Extract the [X, Y] coordinate from the center of the cell holding the provided text.  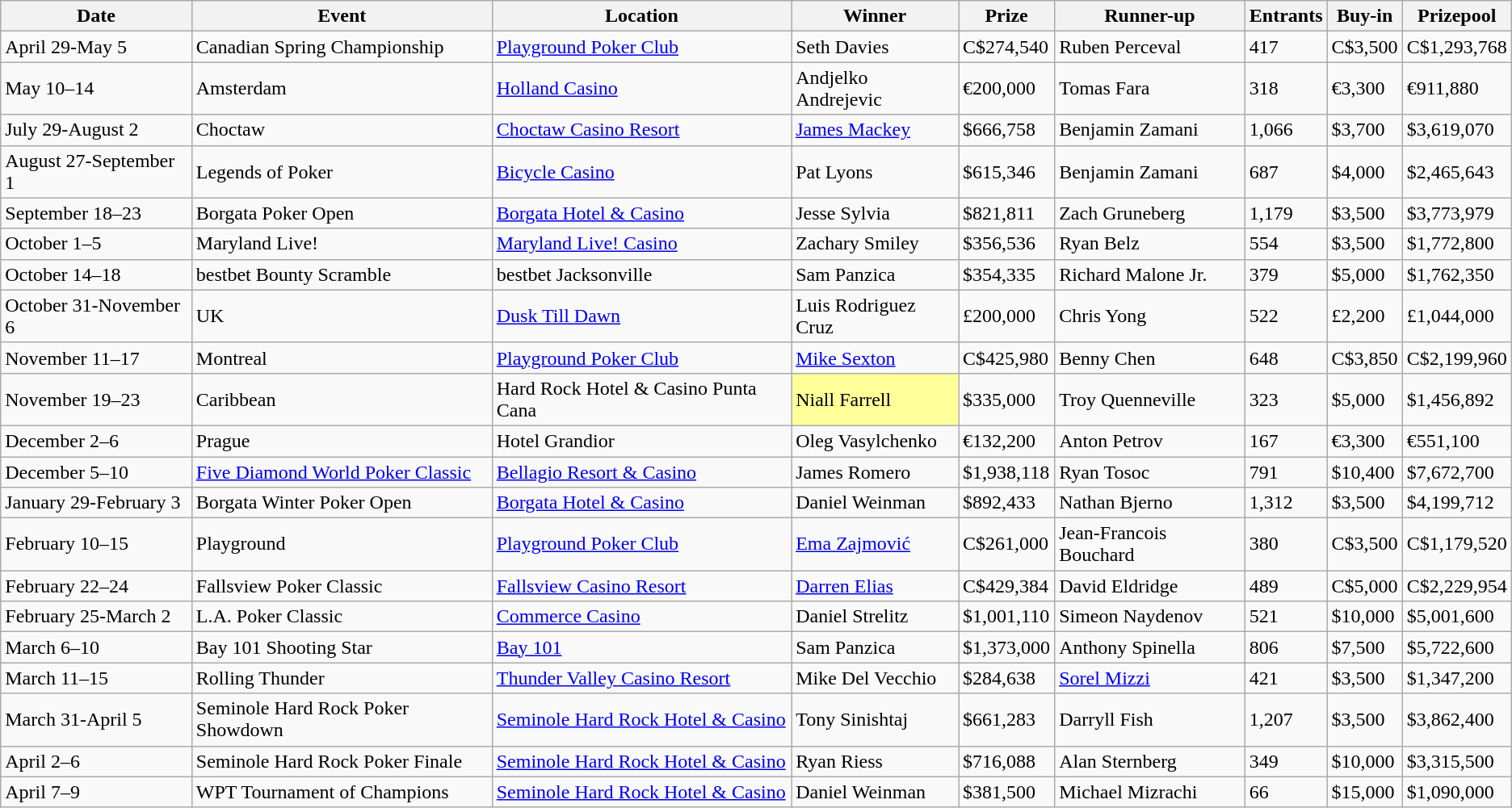
Ema Zajmović [876, 544]
Daniel Strelitz [876, 617]
August 27-September 1 [97, 171]
318 [1286, 89]
Prize [1006, 16]
1,179 [1286, 213]
Fallsview Casino Resort [641, 586]
Mike Sexton [876, 358]
C$3,850 [1365, 358]
Tomas Fara [1150, 89]
$1,456,892 [1457, 399]
791 [1286, 472]
Zach Gruneberg [1150, 213]
554 [1286, 244]
February 25-March 2 [97, 617]
$15,000 [1365, 792]
$3,773,979 [1457, 213]
December 5–10 [97, 472]
May 10–14 [97, 89]
Jesse Sylvia [876, 213]
$1,762,350 [1457, 274]
Canadian Spring Championship [342, 47]
James Romero [876, 472]
$1,090,000 [1457, 792]
October 31-November 6 [97, 316]
£200,000 [1006, 316]
$1,373,000 [1006, 647]
$661,283 [1006, 720]
$4,000 [1365, 171]
C$274,540 [1006, 47]
687 [1286, 171]
bestbet Jacksonville [641, 274]
$1,772,800 [1457, 244]
$4,199,712 [1457, 503]
Prague [342, 441]
Seminole Hard Rock Poker Finale [342, 761]
$10,400 [1365, 472]
$356,536 [1006, 244]
Rolling Thunder [342, 678]
April 7–9 [97, 792]
Playground [342, 544]
€911,880 [1457, 89]
January 29-February 3 [97, 503]
C$5,000 [1365, 586]
1,066 [1286, 130]
$3,700 [1365, 130]
$821,811 [1006, 213]
349 [1286, 761]
Bay 101 [641, 647]
Richard Malone Jr. [1150, 274]
James Mackey [876, 130]
$1,347,200 [1457, 678]
$3,619,070 [1457, 130]
$5,722,600 [1457, 647]
Seminole Hard Rock Poker Showdown [342, 720]
489 [1286, 586]
€551,100 [1457, 441]
bestbet Bounty Scramble [342, 274]
Event [342, 16]
$3,862,400 [1457, 720]
July 29-August 2 [97, 130]
Simeon Naydenov [1150, 617]
1,312 [1286, 503]
Niall Farrell [876, 399]
Five Diamond World Poker Classic [342, 472]
380 [1286, 544]
February 22–24 [97, 586]
October 1–5 [97, 244]
$716,088 [1006, 761]
421 [1286, 678]
April 29-May 5 [97, 47]
Montreal [342, 358]
167 [1286, 441]
$1,001,110 [1006, 617]
Buy-in [1365, 16]
$3,315,500 [1457, 761]
Luis Rodriguez Cruz [876, 316]
Sorel Mizzi [1150, 678]
Michael Mizrachi [1150, 792]
December 2–6 [97, 441]
March 6–10 [97, 647]
Bicycle Casino [641, 171]
Bay 101 Shooting Star [342, 647]
April 2–6 [97, 761]
Seth Davies [876, 47]
October 14–18 [97, 274]
March 11–15 [97, 678]
February 10–15 [97, 544]
Jean-Francois Bouchard [1150, 544]
Amsterdam [342, 89]
$381,500 [1006, 792]
Troy Quenneville [1150, 399]
522 [1286, 316]
Chris Yong [1150, 316]
Ryan Tosoc [1150, 472]
Ryan Riess [876, 761]
Darryll Fish [1150, 720]
C$261,000 [1006, 544]
Benny Chen [1150, 358]
Anthony Spinella [1150, 647]
C$2,199,960 [1457, 358]
Oleg Vasylchenko [876, 441]
David Eldridge [1150, 586]
Alan Sternberg [1150, 761]
Tony Sinishtaj [876, 720]
September 18–23 [97, 213]
Date [97, 16]
Bellagio Resort & Casino [641, 472]
€200,000 [1006, 89]
Dusk Till Dawn [641, 316]
Thunder Valley Casino Resort [641, 678]
$284,638 [1006, 678]
Ryan Belz [1150, 244]
Legends of Poker [342, 171]
Anton Petrov [1150, 441]
C$425,980 [1006, 358]
C$1,293,768 [1457, 47]
$5,001,600 [1457, 617]
March 31-April 5 [97, 720]
$666,758 [1006, 130]
Choctaw Casino Resort [641, 130]
$7,672,700 [1457, 472]
Fallsview Poker Classic [342, 586]
L.A. Poker Classic [342, 617]
November 11–17 [97, 358]
Mike Del Vecchio [876, 678]
Maryland Live! Casino [641, 244]
WPT Tournament of Champions [342, 792]
£1,044,000 [1457, 316]
€132,200 [1006, 441]
521 [1286, 617]
Hotel Grandior [641, 441]
Hard Rock Hotel & Casino Punta Cana [641, 399]
Commerce Casino [641, 617]
Borgata Winter Poker Open [342, 503]
Caribbean [342, 399]
323 [1286, 399]
Darren Elias [876, 586]
November 19–23 [97, 399]
417 [1286, 47]
Location [641, 16]
$615,346 [1006, 171]
C$2,229,954 [1457, 586]
Winner [876, 16]
806 [1286, 647]
Entrants [1286, 16]
Runner-up [1150, 16]
Maryland Live! [342, 244]
$892,433 [1006, 503]
66 [1286, 792]
$335,000 [1006, 399]
Prizepool [1457, 16]
$1,938,118 [1006, 472]
C$429,384 [1006, 586]
$2,465,643 [1457, 171]
$7,500 [1365, 647]
Zachary Smiley [876, 244]
Choctaw [342, 130]
648 [1286, 358]
379 [1286, 274]
Pat Lyons [876, 171]
$354,335 [1006, 274]
Nathan Bjerno [1150, 503]
Andjelko Andrejevic [876, 89]
Borgata Poker Open [342, 213]
1,207 [1286, 720]
C$1,179,520 [1457, 544]
Holland Casino [641, 89]
Ruben Perceval [1150, 47]
£2,200 [1365, 316]
UK [342, 316]
